Provide the (x, y) coordinate of the cell's center where the given text is located.  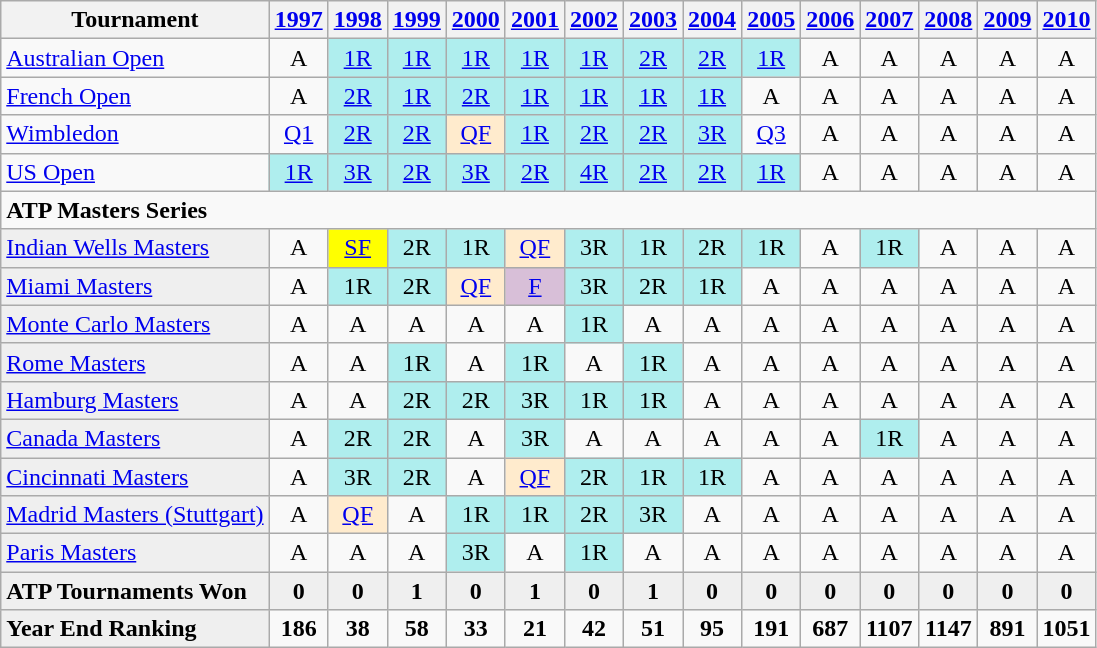
2008 (948, 20)
1051 (1066, 629)
Madrid Masters (Stuttgart) (135, 515)
191 (772, 629)
Monte Carlo Masters (135, 324)
Hamburg Masters (135, 400)
1997 (298, 20)
Q1 (298, 134)
Rome Masters (135, 362)
1147 (948, 629)
2001 (534, 20)
2006 (830, 20)
51 (652, 629)
186 (298, 629)
Q3 (772, 134)
ATP Masters Series (548, 210)
2007 (890, 20)
Cincinnati Masters (135, 477)
French Open (135, 96)
95 (712, 629)
Indian Wells Masters (135, 248)
Year End Ranking (135, 629)
1998 (358, 20)
2004 (712, 20)
891 (1008, 629)
58 (416, 629)
ATP Tournaments Won (135, 591)
Paris Masters (135, 553)
21 (534, 629)
38 (358, 629)
1999 (416, 20)
2000 (476, 20)
42 (594, 629)
2010 (1066, 20)
US Open (135, 172)
33 (476, 629)
1107 (890, 629)
2005 (772, 20)
SF (358, 248)
Tournament (135, 20)
2003 (652, 20)
Canada Masters (135, 438)
4R (594, 172)
F (534, 286)
Wimbledon (135, 134)
Australian Open (135, 58)
Miami Masters (135, 286)
2002 (594, 20)
2009 (1008, 20)
687 (830, 629)
